Capture the cell that displays the provided text and extract its [X, Y] central coordinate. 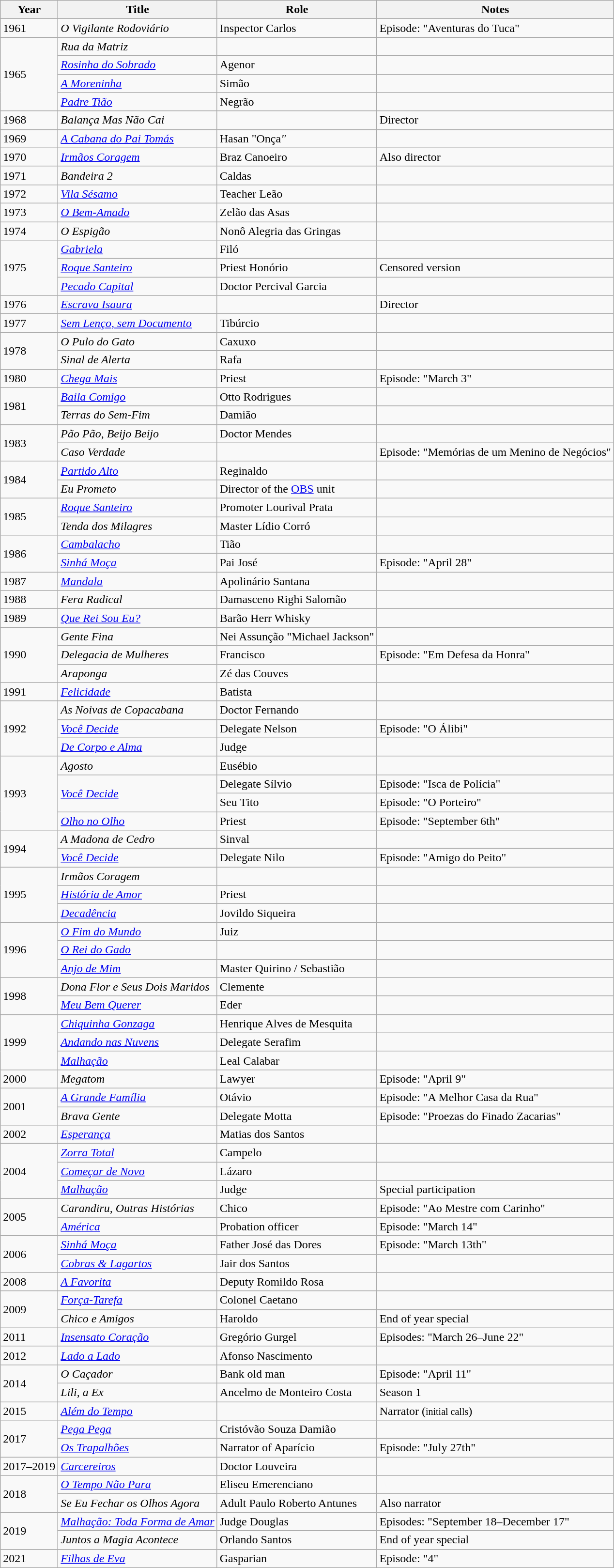
2005 [29, 1217]
1984 [29, 480]
1977 [29, 323]
1974 [29, 231]
1975 [29, 268]
Cristóvão Souza Damião [297, 1429]
Clemente [297, 987]
Escrava Isaura [138, 305]
Cobras & Lagartos [138, 1263]
Doctor Mendes [297, 434]
Apolinário Santana [297, 581]
Narrator of Aparício [297, 1448]
O Pulo do Gato [138, 342]
Simão [297, 83]
Episode: "Ao Mestre com Carinho" [495, 1208]
Carcereiros [138, 1466]
1994 [29, 849]
Eliseu Emerenciano [297, 1485]
1976 [29, 305]
Os Trapalhões [138, 1448]
2002 [29, 1134]
Also narrator [495, 1503]
Priest Honório [297, 268]
A Madona de Cedro [138, 839]
Brava Gente [138, 1116]
Vila Sésamo [138, 194]
Juntos a Magia Acontece [138, 1540]
Orlando Santos [297, 1540]
Master Lídio Corró [297, 526]
Nonô Alegria das Gringas [297, 231]
Baila Comigo [138, 397]
Cambalacho [138, 544]
Rosinha do Sobrado [138, 65]
1991 [29, 692]
Filhas de Eva [138, 1558]
Malhação: Toda Forma de Amar [138, 1521]
Agenor [297, 65]
Se Eu Fechar os Olhos Agora [138, 1503]
Sinal de Alerta [138, 360]
Rafa [297, 360]
Also director [495, 157]
Lawyer [297, 1079]
Campelo [297, 1153]
A Favorita [138, 1282]
Gente Fina [138, 637]
Barão Herr Whisky [297, 618]
Season 1 [495, 1392]
1965 [29, 74]
Teacher Leão [297, 194]
1983 [29, 443]
Episode: "March 14" [495, 1226]
2017 [29, 1439]
Tibúrcio [297, 323]
1978 [29, 351]
Carandiru, Outras Histórias [138, 1208]
Bank old man [297, 1374]
Damião [297, 415]
Balança Mas Não Cai [138, 120]
Padre Tião [138, 102]
Doctor Louveira [297, 1466]
2019 [29, 1531]
1969 [29, 139]
O Rei do Gado [138, 950]
Andando nas Nuvens [138, 1042]
Episode: "September 6th" [495, 821]
O Vigilante Rodoviário [138, 28]
Haroldo [297, 1319]
Episode: "Amigo do Peito" [495, 858]
Doctor Fernando [297, 710]
Partido Alto [138, 470]
Lázaro [297, 1171]
Pão Pão, Beijo Beijo [138, 434]
1971 [29, 175]
Zorra Total [138, 1153]
Pecado Capital [138, 286]
1961 [29, 28]
O Fim do Mundo [138, 931]
Delegate Nelson [297, 729]
Afonso Nascimento [297, 1355]
O Caçador [138, 1374]
De Corpo e Alma [138, 747]
Juiz [297, 931]
Episode: "March 3" [495, 378]
1980 [29, 378]
Começar de Novo [138, 1171]
Matias dos Santos [297, 1134]
As Noivas de Copacabana [138, 710]
Araponga [138, 673]
1989 [29, 618]
Master Quirino / Sebastião [297, 968]
Felicidade [138, 692]
Censored version [495, 268]
2012 [29, 1355]
Reginaldo [297, 470]
Zelão das Asas [297, 212]
Dona Flor e Seus Dois Maridos [138, 987]
Pega Pega [138, 1429]
Fera Radical [138, 600]
Doctor Percival Garcia [297, 286]
2009 [29, 1309]
1988 [29, 600]
Judge Douglas [297, 1521]
Meu Bem Querer [138, 1005]
Episode: "July 27th" [495, 1448]
Title [138, 10]
Bandeira 2 [138, 175]
2015 [29, 1411]
1990 [29, 655]
Caxuxo [297, 342]
Gregório Gurgel [297, 1337]
Role [297, 10]
Megatom [138, 1079]
Episode: "O Porteiro" [495, 802]
Lado a Lado [138, 1355]
Promoter Lourival Prata [297, 507]
O Bem-Amado [138, 212]
1968 [29, 120]
Colonel Caetano [297, 1300]
1986 [29, 554]
Pai José [297, 563]
Chega Mais [138, 378]
Episode: "Aventuras do Tuca" [495, 28]
Episode: "Proezas do Finado Zacarias" [495, 1116]
A Cabana do Pai Tomás [138, 139]
1996 [29, 950]
Inspector Carlos [297, 28]
Delegate Nilo [297, 858]
1985 [29, 516]
Zé das Couves [297, 673]
Gasparian [297, 1558]
Gabriela [138, 249]
História de Amor [138, 895]
Nei Assunção "Michael Jackson" [297, 637]
Sinval [297, 839]
1992 [29, 729]
Decadência [138, 913]
Chiquinha Gonzaga [138, 1024]
Francisco [297, 655]
1970 [29, 157]
Lili, a Ex [138, 1392]
Episode: "March 13th" [495, 1245]
2008 [29, 1282]
Episode: "O Álibi" [495, 729]
Narrator (initial calls) [495, 1411]
Probation officer [297, 1226]
2011 [29, 1337]
Episodes: "September 18–December 17" [495, 1521]
Negrão [297, 102]
A Grande Família [138, 1097]
Eu Prometo [138, 489]
Tenda dos Milagres [138, 526]
Year [29, 10]
Episode: "Em Defesa da Honra" [495, 655]
Episode: "April 11" [495, 1374]
Anjo de Mim [138, 968]
Special participation [495, 1190]
Delegate Motta [297, 1116]
Insensato Coração [138, 1337]
Episodes: "March 26–June 22" [495, 1337]
Batista [297, 692]
Damasceno Righi Salomão [297, 600]
Deputy Romildo Rosa [297, 1282]
Chico [297, 1208]
1972 [29, 194]
1993 [29, 793]
Episode: "April 9" [495, 1079]
Father José das Dores [297, 1245]
1973 [29, 212]
Delegate Serafim [297, 1042]
2001 [29, 1106]
Otávio [297, 1097]
Adult Paulo Roberto Antunes [297, 1503]
2006 [29, 1254]
Rua da Matriz [138, 47]
2021 [29, 1558]
1999 [29, 1042]
2000 [29, 1079]
Episode: "April 28" [495, 563]
Notes [495, 10]
Braz Canoeiro [297, 157]
América [138, 1226]
Eder [297, 1005]
Chico e Amigos [138, 1319]
Jovildo Siqueira [297, 913]
Episode: "A Melhor Casa da Rua" [495, 1097]
1987 [29, 581]
2014 [29, 1383]
Além do Tempo [138, 1411]
1981 [29, 406]
Episode: "Isca de Polícia" [495, 784]
Episode: "Memórias de um Menino de Negócios" [495, 452]
2017–2019 [29, 1466]
Delegacia de Mulheres [138, 655]
Delegate Sílvio [297, 784]
2018 [29, 1494]
Mandala [138, 581]
Seu Tito [297, 802]
Henrique Alves de Mesquita [297, 1024]
Hasan "Onça" [297, 139]
Terras do Sem-Fim [138, 415]
Caldas [297, 175]
Força-Tarefa [138, 1300]
Jair dos Santos [297, 1263]
Filó [297, 249]
Episode: "4" [495, 1558]
A Moreninha [138, 83]
1998 [29, 996]
1995 [29, 895]
Caso Verdade [138, 452]
O Tempo Não Para [138, 1485]
Otto Rodrigues [297, 397]
O Espigão [138, 231]
Eusébio [297, 765]
Ancelmo de Monteiro Costa [297, 1392]
Esperança [138, 1134]
Que Rei Sou Eu? [138, 618]
Leal Calabar [297, 1060]
Director of the OBS unit [297, 489]
Olho no Olho [138, 821]
Agosto [138, 765]
Tião [297, 544]
2004 [29, 1171]
Sem Lenço, sem Documento [138, 323]
